Output the (X, Y) coordinate of the center of the cell containing the given text.  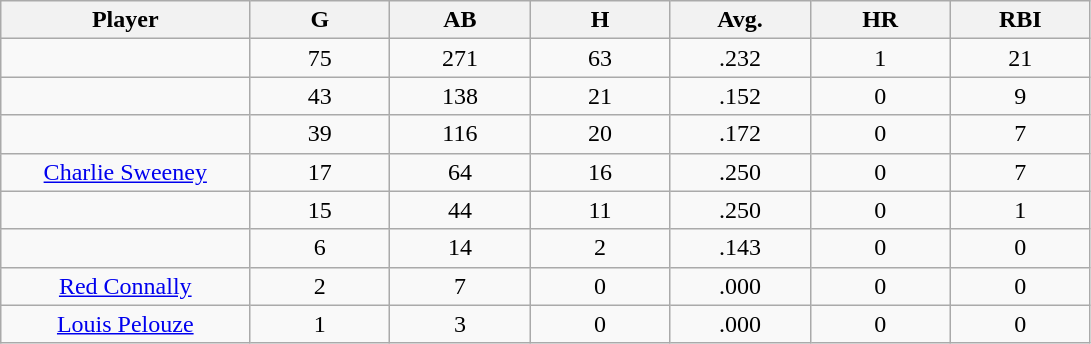
43 (320, 96)
16 (600, 172)
Red Connally (126, 286)
.143 (740, 248)
15 (320, 210)
G (320, 20)
75 (320, 58)
271 (460, 58)
.232 (740, 58)
.172 (740, 134)
39 (320, 134)
116 (460, 134)
AB (460, 20)
11 (600, 210)
Charlie Sweeney (126, 172)
Player (126, 20)
44 (460, 210)
20 (600, 134)
.152 (740, 96)
HR (880, 20)
RBI (1020, 20)
138 (460, 96)
H (600, 20)
Avg. (740, 20)
64 (460, 172)
14 (460, 248)
17 (320, 172)
9 (1020, 96)
6 (320, 248)
63 (600, 58)
3 (460, 324)
Louis Pelouze (126, 324)
